Return (x, y) of the center of cell containing provided text 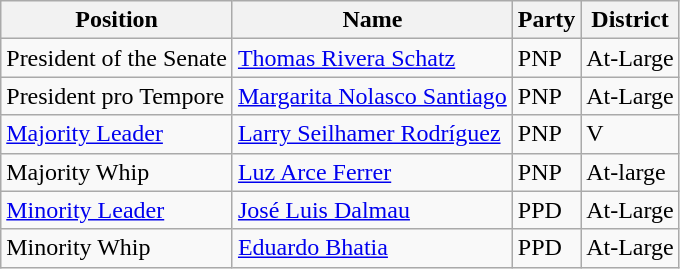
Majority Leader (117, 134)
President of the Senate (117, 58)
President pro Tempore (117, 96)
Minority Whip (117, 248)
Name (372, 20)
Eduardo Bhatia (372, 248)
Thomas Rivera Schatz (372, 58)
District (630, 20)
Majority Whip (117, 172)
Position (117, 20)
Minority Leader (117, 210)
Larry Seilhamer Rodríguez (372, 134)
Margarita Nolasco Santiago (372, 96)
José Luis Dalmau (372, 210)
At-large (630, 172)
Luz Arce Ferrer (372, 172)
Party (546, 20)
V (630, 134)
